Locate the cell with the specified text and output its [x, y] center coordinate. 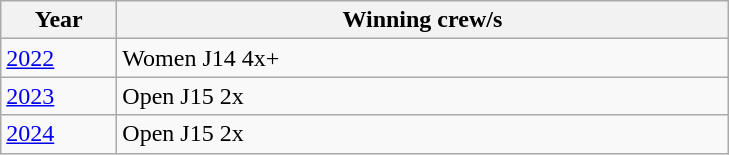
2023 [59, 96]
Winning crew/s [422, 20]
Women J14 4x+ [422, 58]
2022 [59, 58]
2024 [59, 134]
Year [59, 20]
